Return [X, Y] of the center of cell containing provided text 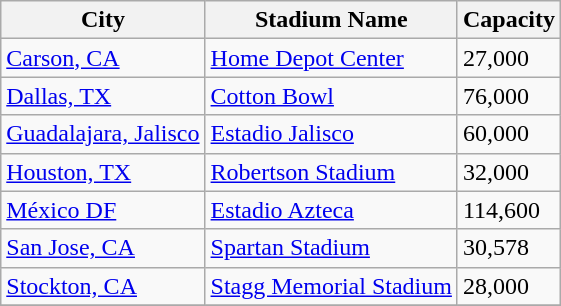
76,000 [508, 96]
Stockton, CA [103, 286]
Dallas, TX [103, 96]
City [103, 20]
32,000 [508, 172]
28,000 [508, 286]
México DF [103, 210]
Stagg Memorial Stadium [331, 286]
30,578 [508, 248]
Capacity [508, 20]
114,600 [508, 210]
27,000 [508, 58]
60,000 [508, 134]
Stadium Name [331, 20]
Estadio Azteca [331, 210]
Spartan Stadium [331, 248]
Cotton Bowl [331, 96]
Houston, TX [103, 172]
Guadalajara, Jalisco [103, 134]
Robertson Stadium [331, 172]
Home Depot Center [331, 58]
San Jose, CA [103, 248]
Carson, CA [103, 58]
Estadio Jalisco [331, 134]
